Scan for the cell matching the given text and deliver its [X, Y] coordinate at center. 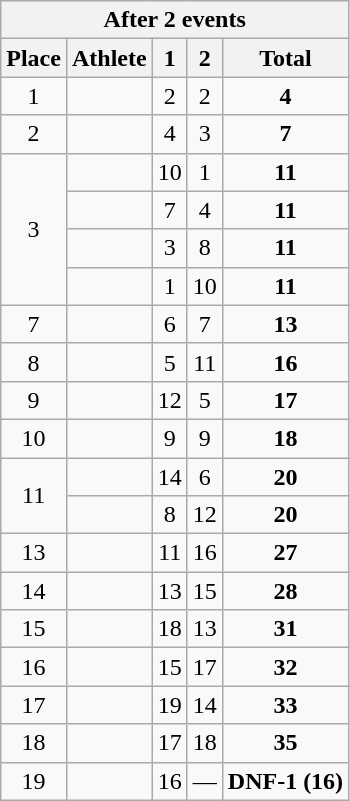
27 [285, 553]
33 [285, 705]
Athlete [109, 58]
DNF-1 (16) [285, 781]
— [204, 781]
Place [34, 58]
35 [285, 743]
Total [285, 58]
31 [285, 629]
28 [285, 591]
After 2 events [175, 20]
32 [285, 667]
